Scan for the cell matching the given text and deliver its (x, y) coordinate at center. 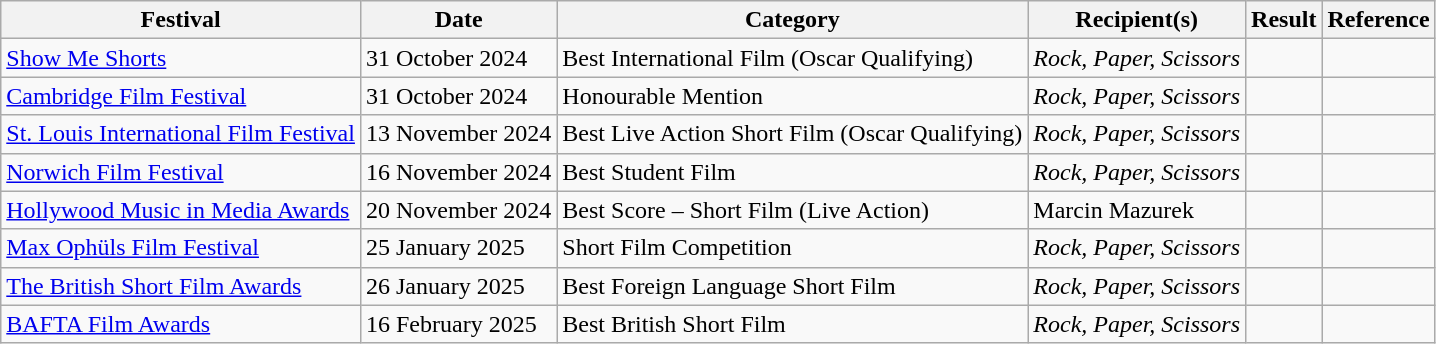
The British Short Film Awards (181, 286)
Recipient(s) (1137, 20)
20 November 2024 (458, 210)
Best British Short Film (792, 324)
25 January 2025 (458, 248)
Short Film Competition (792, 248)
16 February 2025 (458, 324)
26 January 2025 (458, 286)
Show Me Shorts (181, 58)
Best Score – Short Film (Live Action) (792, 210)
Reference (1378, 20)
Date (458, 20)
Cambridge Film Festival (181, 96)
Category (792, 20)
13 November 2024 (458, 134)
16 November 2024 (458, 172)
Result (1284, 20)
Marcin Mazurek (1137, 210)
BAFTA Film Awards (181, 324)
Hollywood Music in Media Awards (181, 210)
Honourable Mention (792, 96)
Best Foreign Language Short Film (792, 286)
Best Live Action Short Film (Oscar Qualifying) (792, 134)
Norwich Film Festival (181, 172)
Max Ophüls Film Festival (181, 248)
St. Louis International Film Festival (181, 134)
Best Student Film (792, 172)
Best International Film (Oscar Qualifying) (792, 58)
Festival (181, 20)
